Return the (x, y) coordinate for the center point of the cell that contains the specified text.  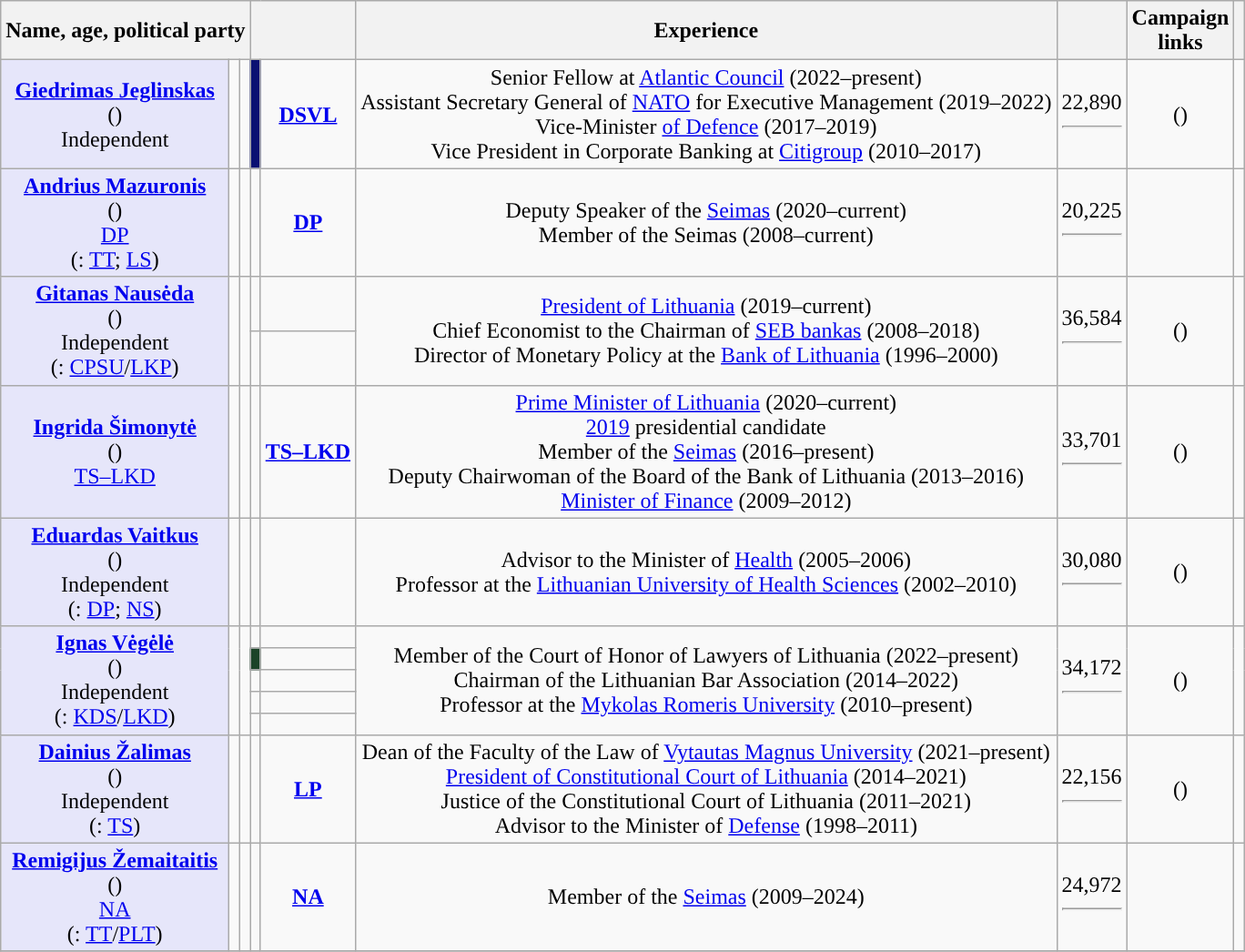
NA (308, 897)
Campaignlinks (1180, 31)
20,225 (1092, 222)
Dainius Žalimas()Independent(: TS) (115, 788)
34,172 (1092, 681)
30,080 (1092, 572)
22,156 (1092, 788)
Remigijus Žemaitaitis()NA(: TT/PLT) (115, 897)
Giedrimas Jeglinskas()Independent (115, 115)
LP (308, 788)
Name, age, political party (126, 31)
Advisor to the Minister of Health (2005–2006)Professor at the Lithuanian University of Health Sciences (2002–2010) (706, 572)
Andrius Mazuronis()DP(: TT; LS) (115, 222)
TS–LKD (308, 451)
DSVL (308, 115)
Ignas Vėgėlė()Independent(: KDS/LKD) (115, 681)
33,701 (1092, 451)
DP (308, 222)
Deputy Speaker of the Seimas (2020–current)Member of the Seimas (2008–current) (706, 222)
24,972 (1092, 897)
Gitanas Nausėda()Independent(: CPSU/LKP) (115, 331)
36,584 (1092, 331)
22,890 (1092, 115)
Member of the Seimas (2009–2024) (706, 897)
Eduardas Vaitkus()Independent(: DP; NS) (115, 572)
Ingrida Šimonytė()TS–LKD (115, 451)
Experience (706, 31)
